Locate the cell with the specified text and output its (X, Y) center coordinate. 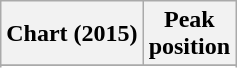
Peakposition (189, 34)
Chart (2015) (72, 34)
